Pinpoint the cell where the given text exists, returning its (X, Y) midpoint coordinate. 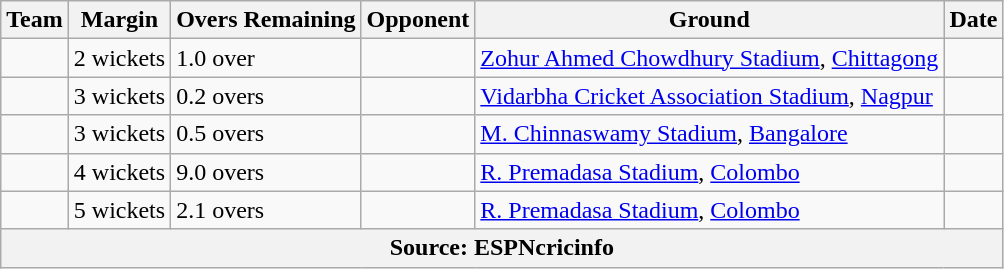
Margin (119, 20)
5 wickets (119, 210)
Team (35, 20)
Opponent (418, 20)
0.5 overs (266, 134)
1.0 over (266, 58)
Zohur Ahmed Chowdhury Stadium, Chittagong (710, 58)
M. Chinnaswamy Stadium, Bangalore (710, 134)
Date (974, 20)
2 wickets (119, 58)
4 wickets (119, 172)
2.1 overs (266, 210)
Ground (710, 20)
Vidarbha Cricket Association Stadium, Nagpur (710, 96)
Overs Remaining (266, 20)
9.0 overs (266, 172)
0.2 overs (266, 96)
Source: ESPNcricinfo (502, 248)
